Identify which cell holds the provided text, then report its [x, y] central coordinate. 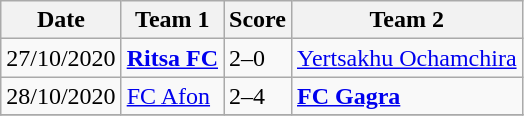
Date [61, 20]
2–4 [258, 96]
FC Afon [172, 96]
2–0 [258, 58]
Yertsakhu Ochamchira [406, 58]
27/10/2020 [61, 58]
Team 1 [172, 20]
FC Gagra [406, 96]
Score [258, 20]
Ritsa FC [172, 58]
Team 2 [406, 20]
28/10/2020 [61, 96]
